Return the (x, y) coordinate for the center point of the cell that contains the specified text.  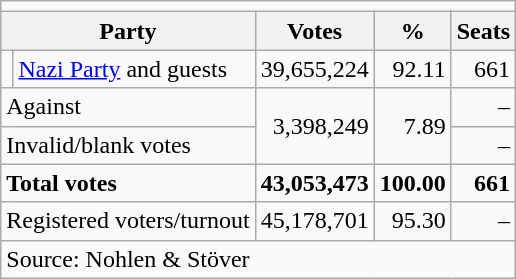
Nazi Party and guests (134, 69)
95.30 (412, 221)
Votes (314, 31)
% (412, 31)
3,398,249 (314, 126)
Seats (483, 31)
Party (128, 31)
7.89 (412, 126)
92.11 (412, 69)
Registered voters/turnout (128, 221)
100.00 (412, 183)
45,178,701 (314, 221)
39,655,224 (314, 69)
Against (128, 107)
Invalid/blank votes (128, 145)
Total votes (128, 183)
Source: Nohlen & Stöver (258, 259)
43,053,473 (314, 183)
